From the cell containing the given text, extract its center point as [X, Y] coordinate. 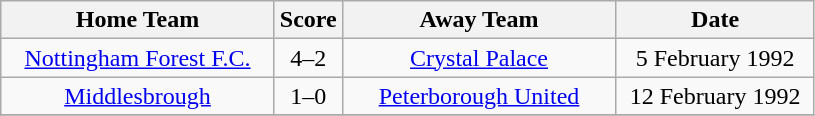
12 February 1992 [716, 96]
5 February 1992 [716, 58]
Crystal Palace [479, 58]
1–0 [308, 96]
Peterborough United [479, 96]
4–2 [308, 58]
Middlesbrough [138, 96]
Score [308, 20]
Home Team [138, 20]
Away Team [479, 20]
Nottingham Forest F.C. [138, 58]
Date [716, 20]
